Determine the (X, Y) coordinate at the center of the cell enclosing the given text.  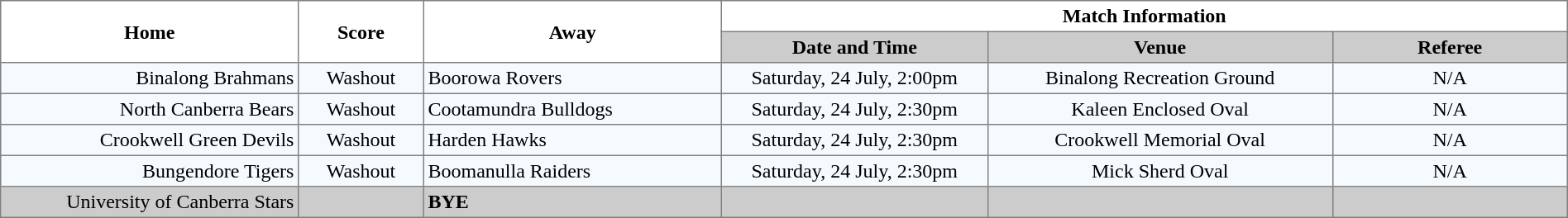
Binalong Brahmans (150, 78)
North Canberra Bears (150, 109)
Crookwell Green Devils (150, 140)
Match Information (1145, 17)
Saturday, 24 July, 2:00pm (854, 78)
Boomanulla Raiders (572, 171)
Score (361, 31)
BYE (572, 202)
Referee (1450, 47)
Away (572, 31)
Mick Sherd Oval (1159, 171)
Kaleen Enclosed Oval (1159, 109)
Crookwell Memorial Oval (1159, 140)
Bungendore Tigers (150, 171)
Binalong Recreation Ground (1159, 78)
Venue (1159, 47)
Home (150, 31)
Boorowa Rovers (572, 78)
Harden Hawks (572, 140)
University of Canberra Stars (150, 202)
Cootamundra Bulldogs (572, 109)
Date and Time (854, 47)
